Capture the cell that displays the provided text and extract its (x, y) central coordinate. 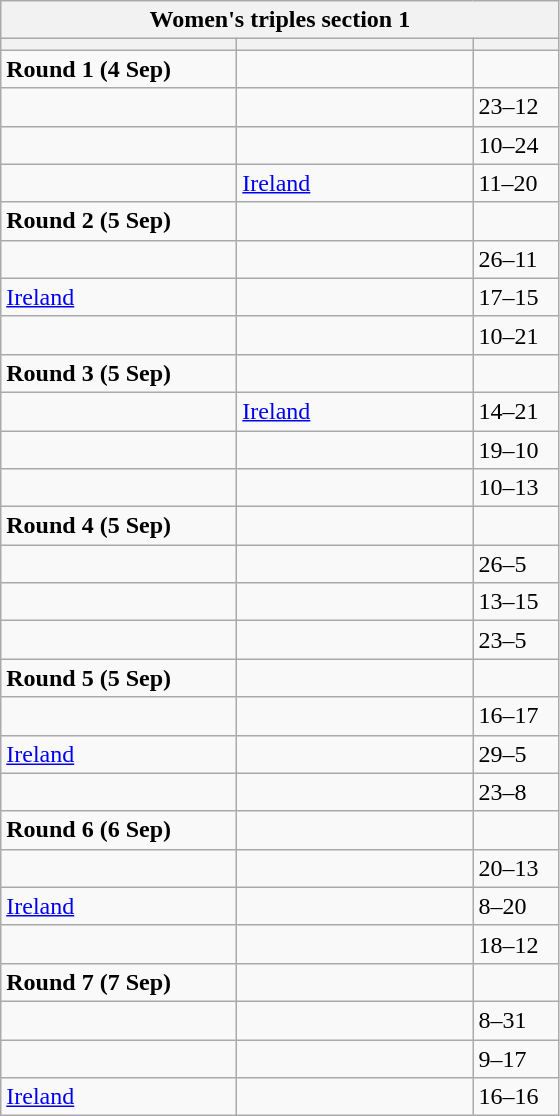
23–8 (516, 792)
26–11 (516, 259)
26–5 (516, 564)
16–17 (516, 716)
19–10 (516, 449)
23–5 (516, 640)
Round 7 (7 Sep) (119, 982)
Round 4 (5 Sep) (119, 526)
Round 6 (6 Sep) (119, 830)
14–21 (516, 411)
11–20 (516, 183)
29–5 (516, 754)
Round 5 (5 Sep) (119, 678)
18–12 (516, 944)
10–13 (516, 488)
Round 3 (5 Sep) (119, 373)
Women's triples section 1 (280, 20)
20–13 (516, 868)
9–17 (516, 1059)
Round 1 (4 Sep) (119, 69)
17–15 (516, 297)
10–21 (516, 335)
Round 2 (5 Sep) (119, 221)
8–31 (516, 1020)
23–12 (516, 107)
8–20 (516, 906)
10–24 (516, 145)
13–15 (516, 602)
16–16 (516, 1097)
